From the cell containing the given text, extract its center point as [x, y] coordinate. 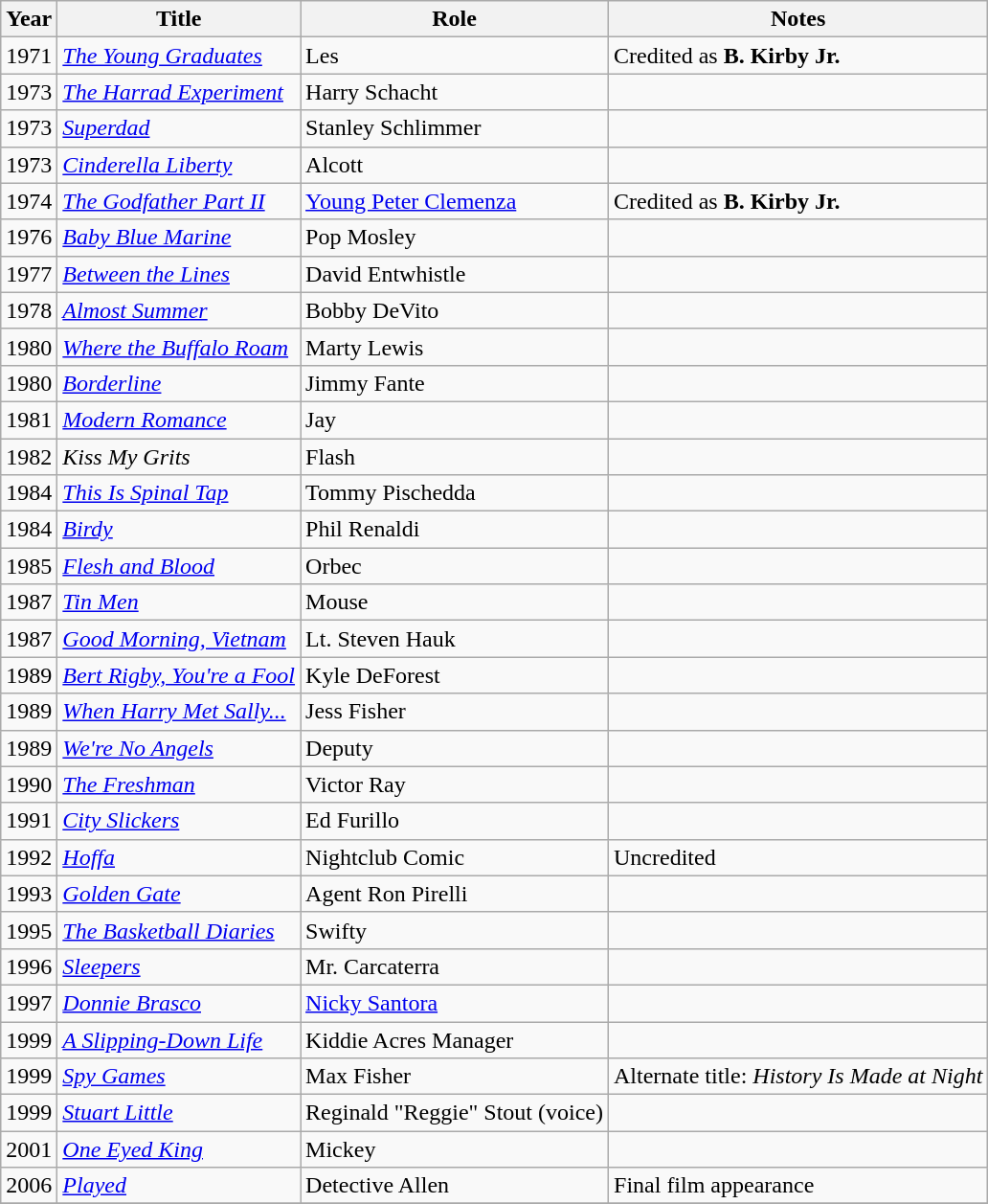
Between the Lines [179, 274]
Phil Renaldi [455, 530]
David Entwhistle [455, 274]
1976 [29, 238]
1996 [29, 966]
Orbec [455, 566]
Golden Gate [179, 894]
Role [455, 19]
Marty Lewis [455, 347]
Victor Ray [455, 784]
Jay [455, 420]
Donnie Brasco [179, 1003]
Where the Buffalo Roam [179, 347]
Alcott [455, 165]
Flesh and Blood [179, 566]
Mouse [455, 602]
Jess Fisher [455, 712]
Uncredited [798, 857]
Mr. Carcaterra [455, 966]
1995 [29, 930]
Detective Allen [455, 1186]
Good Morning, Vietnam [179, 639]
The Harrad Experiment [179, 92]
Borderline [179, 383]
Nightclub Comic [455, 857]
Swifty [455, 930]
Alternate title: History Is Made at Night [798, 1077]
Birdy [179, 530]
1990 [29, 784]
Ed Furillo [455, 821]
The Godfather Part II [179, 201]
A Slipping-Down Life [179, 1039]
1997 [29, 1003]
Year [29, 19]
Played [179, 1186]
Pop Mosley [455, 238]
Deputy [455, 748]
1971 [29, 56]
Young Peter Clemenza [455, 201]
Kiddie Acres Manager [455, 1039]
Modern Romance [179, 420]
Kiss My Grits [179, 457]
Max Fisher [455, 1077]
Reginald "Reggie" Stout (voice) [455, 1113]
Agent Ron Pirelli [455, 894]
Stanley Schlimmer [455, 128]
Kyle DeForest [455, 675]
2006 [29, 1186]
Flash [455, 457]
Sleepers [179, 966]
Jimmy Fante [455, 383]
Spy Games [179, 1077]
1985 [29, 566]
Bobby DeVito [455, 310]
Hoffa [179, 857]
2001 [29, 1149]
1993 [29, 894]
Tin Men [179, 602]
One Eyed King [179, 1149]
Title [179, 19]
Nicky Santora [455, 1003]
When Harry Met Sally... [179, 712]
1981 [29, 420]
1992 [29, 857]
City Slickers [179, 821]
1977 [29, 274]
Tommy Pischedda [455, 493]
Almost Summer [179, 310]
Baby Blue Marine [179, 238]
Lt. Steven Hauk [455, 639]
Cinderella Liberty [179, 165]
Les [455, 56]
1982 [29, 457]
Superdad [179, 128]
1974 [29, 201]
Stuart Little [179, 1113]
Final film appearance [798, 1186]
1991 [29, 821]
Notes [798, 19]
This Is Spinal Tap [179, 493]
We're No Angels [179, 748]
The Basketball Diaries [179, 930]
The Young Graduates [179, 56]
Bert Rigby, You're a Fool [179, 675]
Mickey [455, 1149]
Harry Schacht [455, 92]
The Freshman [179, 784]
1978 [29, 310]
